Search for the cell housing the specified text and yield its [x, y] center coordinate. 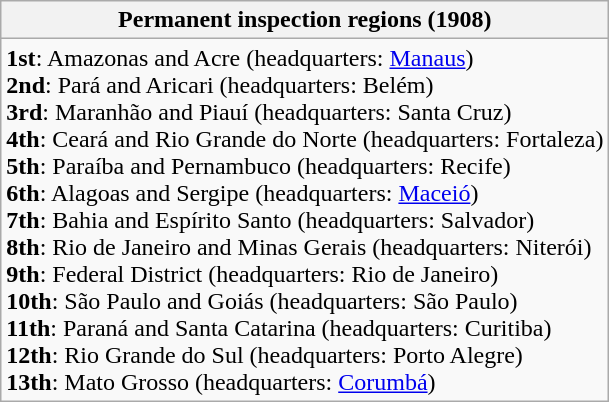
Permanent inspection regions (1908) [305, 20]
